Output the (X, Y) coordinate of the center of the cell containing the given text.  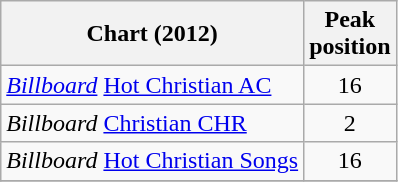
Chart (2012) (152, 34)
Peakposition (350, 34)
2 (350, 123)
Billboard Hot Christian AC (152, 85)
Billboard Hot Christian Songs (152, 161)
Billboard Christian CHR (152, 123)
